Find where the given text appears and provide that cell's center as [X, Y] coordinate. 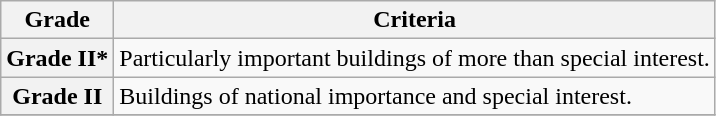
Grade II* [58, 58]
Particularly important buildings of more than special interest. [415, 58]
Grade II [58, 96]
Grade [58, 20]
Criteria [415, 20]
Buildings of national importance and special interest. [415, 96]
